Determine the (X, Y) coordinate at the center of the cell enclosing the given text.  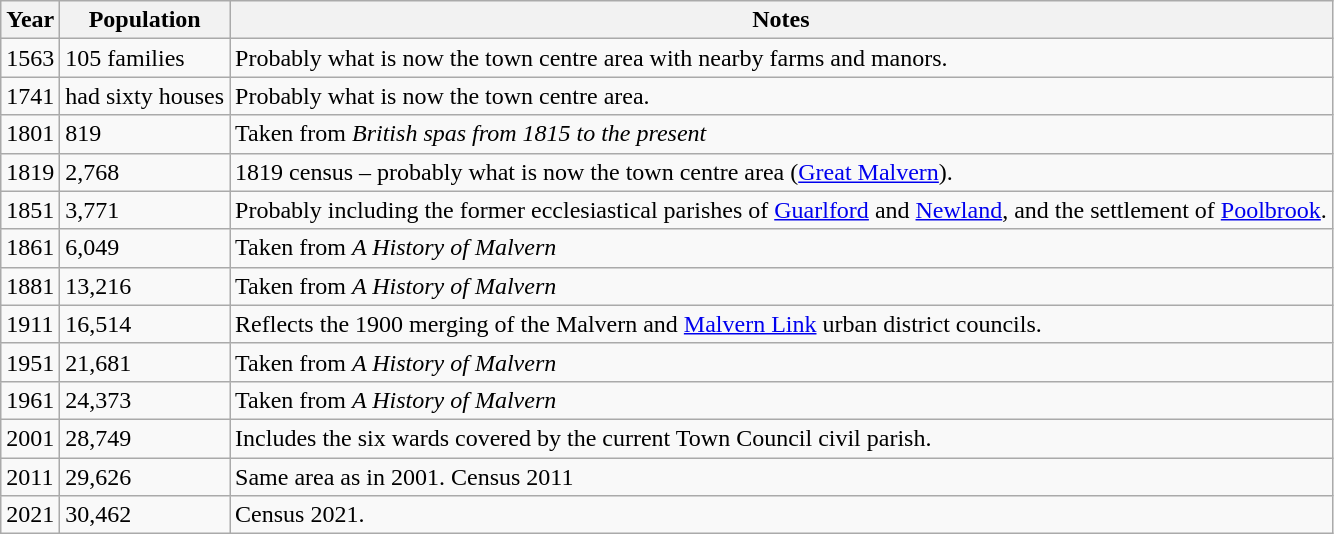
105 families (145, 58)
28,749 (145, 438)
819 (145, 134)
1801 (30, 134)
2,768 (145, 172)
16,514 (145, 324)
1819 (30, 172)
2021 (30, 515)
Probably including the former ecclesiastical parishes of Guarlford and Newland, and the settlement of Poolbrook. (782, 210)
1851 (30, 210)
13,216 (145, 286)
3,771 (145, 210)
21,681 (145, 362)
Same area as in 2001. Census 2011 (782, 477)
Population (145, 20)
Notes (782, 20)
Probably what is now the town centre area with nearby farms and manors. (782, 58)
Taken from British spas from 1815 to the present (782, 134)
had sixty houses (145, 96)
29,626 (145, 477)
1961 (30, 400)
1951 (30, 362)
Census 2021. (782, 515)
1741 (30, 96)
24,373 (145, 400)
30,462 (145, 515)
1911 (30, 324)
1819 census – probably what is now the town centre area (Great Malvern). (782, 172)
1861 (30, 248)
1881 (30, 286)
Year (30, 20)
2011 (30, 477)
1563 (30, 58)
Reflects the 1900 merging of the Malvern and Malvern Link urban district councils. (782, 324)
Probably what is now the town centre area. (782, 96)
6,049 (145, 248)
Includes the six wards covered by the current Town Council civil parish. (782, 438)
2001 (30, 438)
